Capture the cell that displays the provided text and extract its (x, y) central coordinate. 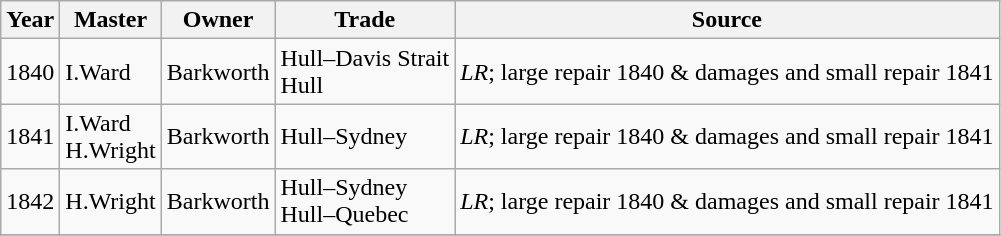
Owner (218, 20)
Master (110, 20)
Trade (365, 20)
I.Ward (110, 72)
Hull–Sydney (365, 136)
Source (727, 20)
Hull–Davis StraitHull (365, 72)
1840 (30, 72)
Hull–SydneyHull–Quebec (365, 202)
1842 (30, 202)
Year (30, 20)
I.WardH.Wright (110, 136)
H.Wright (110, 202)
1841 (30, 136)
